Detect which cell encompasses the target text, then output its [X, Y] center coordinate. 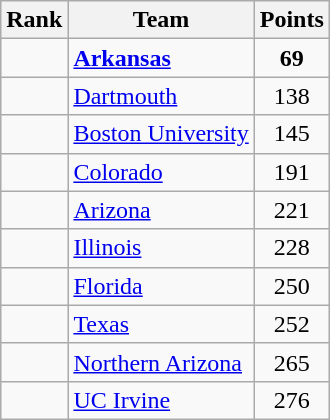
Arizona [161, 210]
Points [292, 20]
228 [292, 248]
Arkansas [161, 58]
221 [292, 210]
Colorado [161, 172]
Illinois [161, 248]
Texas [161, 324]
276 [292, 400]
265 [292, 362]
69 [292, 58]
Florida [161, 286]
Boston University [161, 134]
Northern Arizona [161, 362]
Rank [34, 20]
252 [292, 324]
UC Irvine [161, 400]
191 [292, 172]
Team [161, 20]
138 [292, 96]
145 [292, 134]
Dartmouth [161, 96]
250 [292, 286]
